Provide the (X, Y) coordinate of the cell's center where the given text is located.  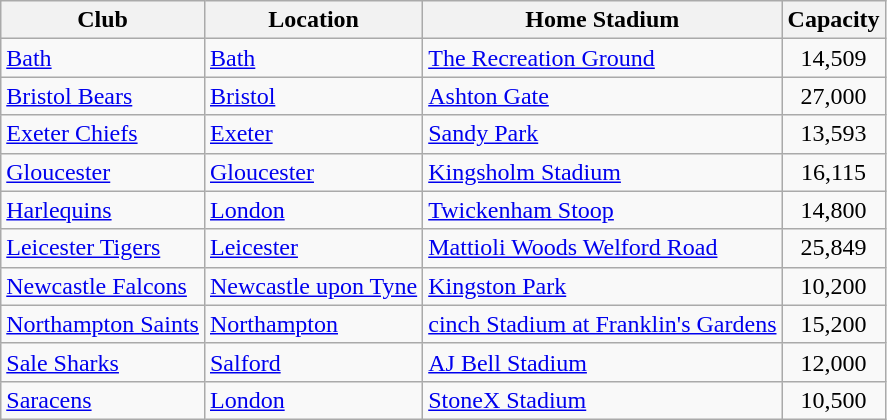
cinch Stadium at Franklin's Gardens (602, 324)
Bristol Bears (103, 96)
15,200 (834, 324)
Leicester Tigers (103, 248)
Newcastle Falcons (103, 286)
27,000 (834, 96)
Northampton (313, 324)
12,000 (834, 362)
Saracens (103, 400)
Home Stadium (602, 20)
StoneX Stadium (602, 400)
The Recreation Ground (602, 58)
Exeter Chiefs (103, 134)
Kingston Park (602, 286)
Sandy Park (602, 134)
Club (103, 20)
13,593 (834, 134)
Location (313, 20)
Sale Sharks (103, 362)
Exeter (313, 134)
Salford (313, 362)
Twickenham Stoop (602, 210)
Bristol (313, 96)
Harlequins (103, 210)
Newcastle upon Tyne (313, 286)
14,509 (834, 58)
Ashton Gate (602, 96)
16,115 (834, 172)
AJ Bell Stadium (602, 362)
Kingsholm Stadium (602, 172)
Capacity (834, 20)
14,800 (834, 210)
10,200 (834, 286)
Leicester (313, 248)
10,500 (834, 400)
Mattioli Woods Welford Road (602, 248)
25,849 (834, 248)
Northampton Saints (103, 324)
